Scan for the cell matching the given text and deliver its [x, y] coordinate at center. 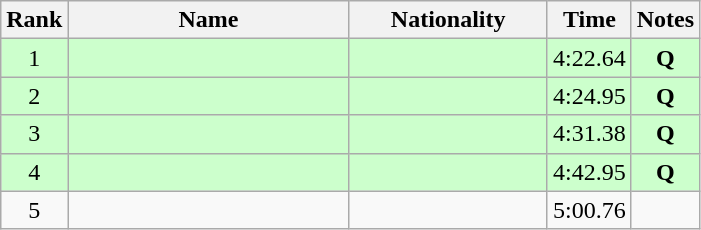
2 [34, 96]
4:31.38 [589, 134]
Time [589, 20]
4:24.95 [589, 96]
4:22.64 [589, 58]
4:42.95 [589, 172]
4 [34, 172]
3 [34, 134]
5 [34, 210]
Nationality [448, 20]
1 [34, 58]
Rank [34, 20]
Notes [665, 20]
5:00.76 [589, 210]
Name [208, 20]
